Detect which cell encompasses the target text, then output its [X, Y] center coordinate. 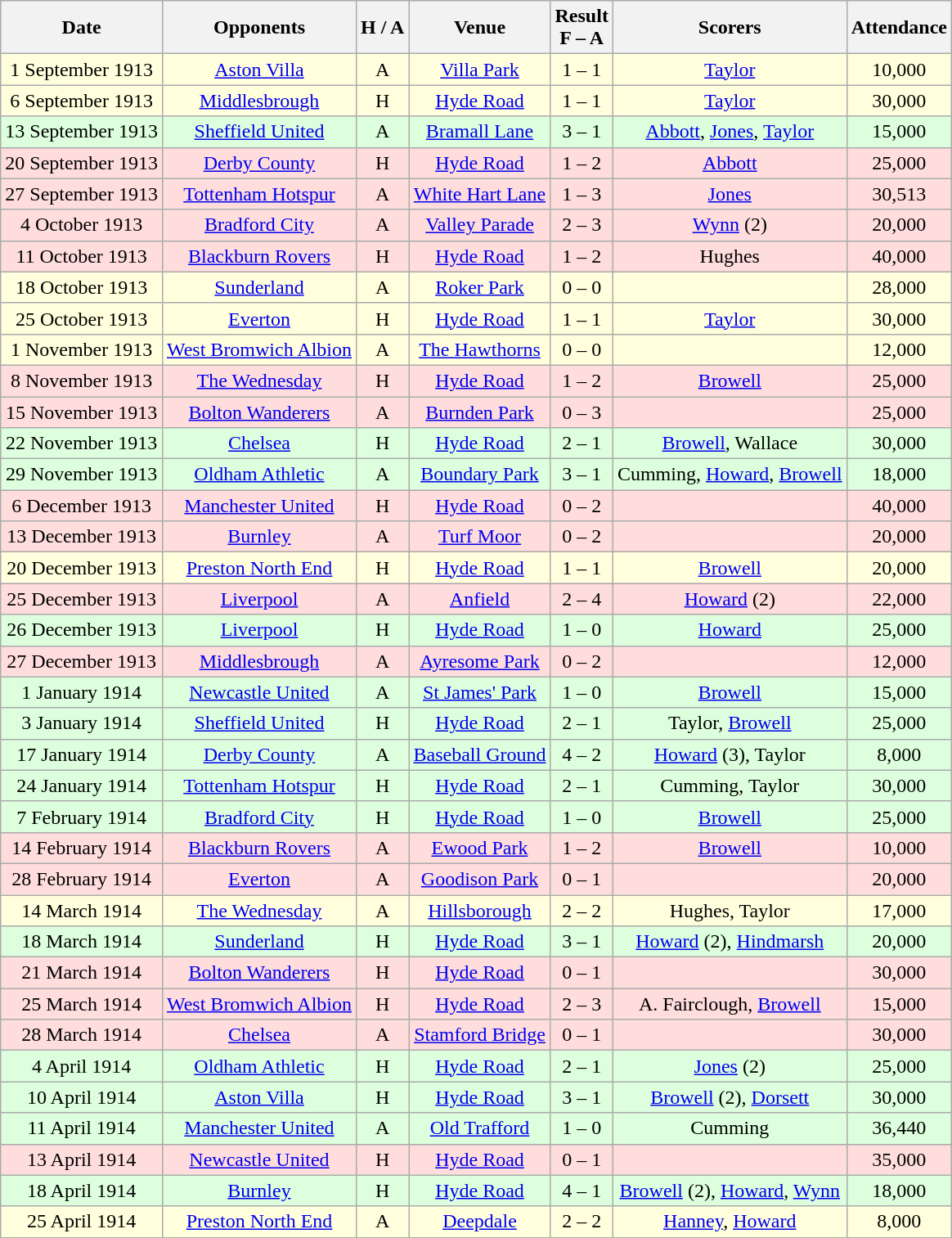
Wynn (2) [730, 225]
Howard (2) [730, 599]
Baseball Ground [479, 754]
10 April 1914 [82, 1097]
Burnden Park [479, 412]
Villa Park [479, 70]
14 March 1914 [82, 911]
14 February 1914 [82, 848]
27 December 1913 [82, 661]
11 April 1914 [82, 1128]
ResultF – A [582, 28]
Hillsborough [479, 911]
20 December 1913 [82, 568]
24 January 1914 [82, 786]
A. Fairclough, Browell [730, 1004]
Stamford Bridge [479, 1035]
21 March 1914 [82, 973]
Browell, Wallace [730, 443]
1 – 3 [582, 194]
17 January 1914 [82, 754]
Hughes [730, 256]
The Hawthorns [479, 349]
13 April 1914 [82, 1159]
Boundary Park [479, 475]
11 October 1913 [82, 256]
28,000 [899, 287]
6 September 1913 [82, 101]
4 April 1914 [82, 1066]
4 – 2 [582, 754]
30,513 [899, 194]
3 January 1914 [82, 723]
St James' Park [479, 692]
Bramall Lane [479, 132]
Venue [479, 28]
18 April 1914 [82, 1191]
Howard [730, 630]
25 March 1914 [82, 1004]
H / A [383, 28]
Date [82, 28]
Howard (3), Taylor [730, 754]
17,000 [899, 911]
0 – 3 [582, 412]
28 February 1914 [82, 879]
36,440 [899, 1128]
8 November 1913 [82, 380]
Cumming, Howard, Browell [730, 475]
13 December 1913 [82, 537]
22 November 1913 [82, 443]
Anfield [479, 599]
White Hart Lane [479, 194]
Attendance [899, 28]
Taylor, Browell [730, 723]
Scorers [730, 28]
Valley Parade [479, 225]
Goodison Park [479, 879]
Howard (2), Hindmarsh [730, 942]
7 February 1914 [82, 817]
Cumming, Taylor [730, 786]
1 January 1914 [82, 692]
Jones [730, 194]
Jones (2) [730, 1066]
29 November 1913 [82, 475]
Old Trafford [479, 1128]
Ewood Park [479, 848]
Hanney, Howard [730, 1222]
Ayresome Park [479, 661]
26 December 1913 [82, 630]
4 – 1 [582, 1191]
25 December 1913 [82, 599]
18 October 1913 [82, 287]
4 October 1913 [82, 225]
27 September 1913 [82, 194]
Cumming [730, 1128]
2 – 4 [582, 599]
15 November 1913 [82, 412]
13 September 1913 [82, 132]
Deepdale [479, 1222]
6 December 1913 [82, 506]
Abbott [730, 163]
1 September 1913 [82, 70]
28 March 1914 [82, 1035]
Opponents [258, 28]
Browell (2), Howard, Wynn [730, 1191]
18 March 1914 [82, 942]
Roker Park [479, 287]
25 April 1914 [82, 1222]
25 October 1913 [82, 318]
1 November 1913 [82, 349]
Turf Moor [479, 537]
20 September 1913 [82, 163]
22,000 [899, 599]
Hughes, Taylor [730, 911]
Browell (2), Dorsett [730, 1097]
35,000 [899, 1159]
Abbott, Jones, Taylor [730, 132]
